For the text-containing cell, return its midpoint in (X, Y) coordinate format. 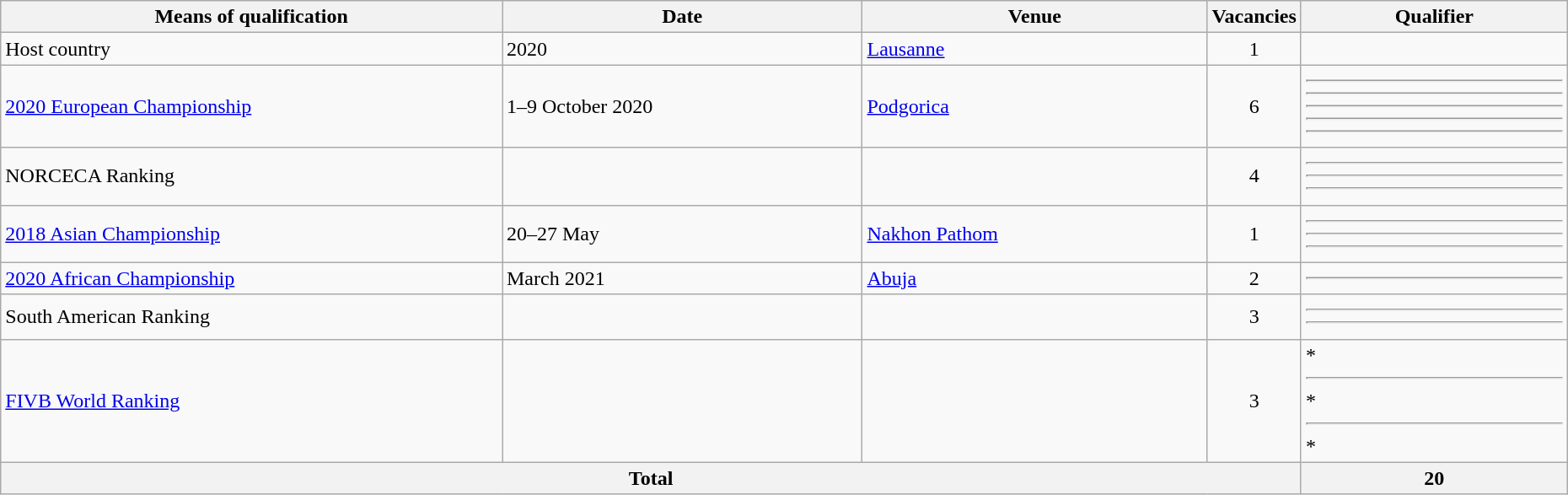
20 (1434, 478)
South American Ranking (251, 317)
Lausanne (1035, 49)
Venue (1035, 17)
2018 Asian Championship (251, 234)
2 (1254, 278)
FIVB World Ranking (251, 401)
Total (651, 478)
20–27 May (683, 234)
6 (1254, 106)
Qualifier (1434, 17)
Podgorica (1035, 106)
March 2021 (683, 278)
Vacancies (1254, 17)
2020 (683, 49)
2020 African Championship (251, 278)
4 (1254, 176)
NORCECA Ranking (251, 176)
Date (683, 17)
2020 European Championship (251, 106)
Means of qualification (251, 17)
Host country (251, 49)
1–9 October 2020 (683, 106)
Nakhon Pathom (1035, 234)
*** (1434, 401)
Abuja (1035, 278)
